For the text-containing cell, return its midpoint in (x, y) coordinate format. 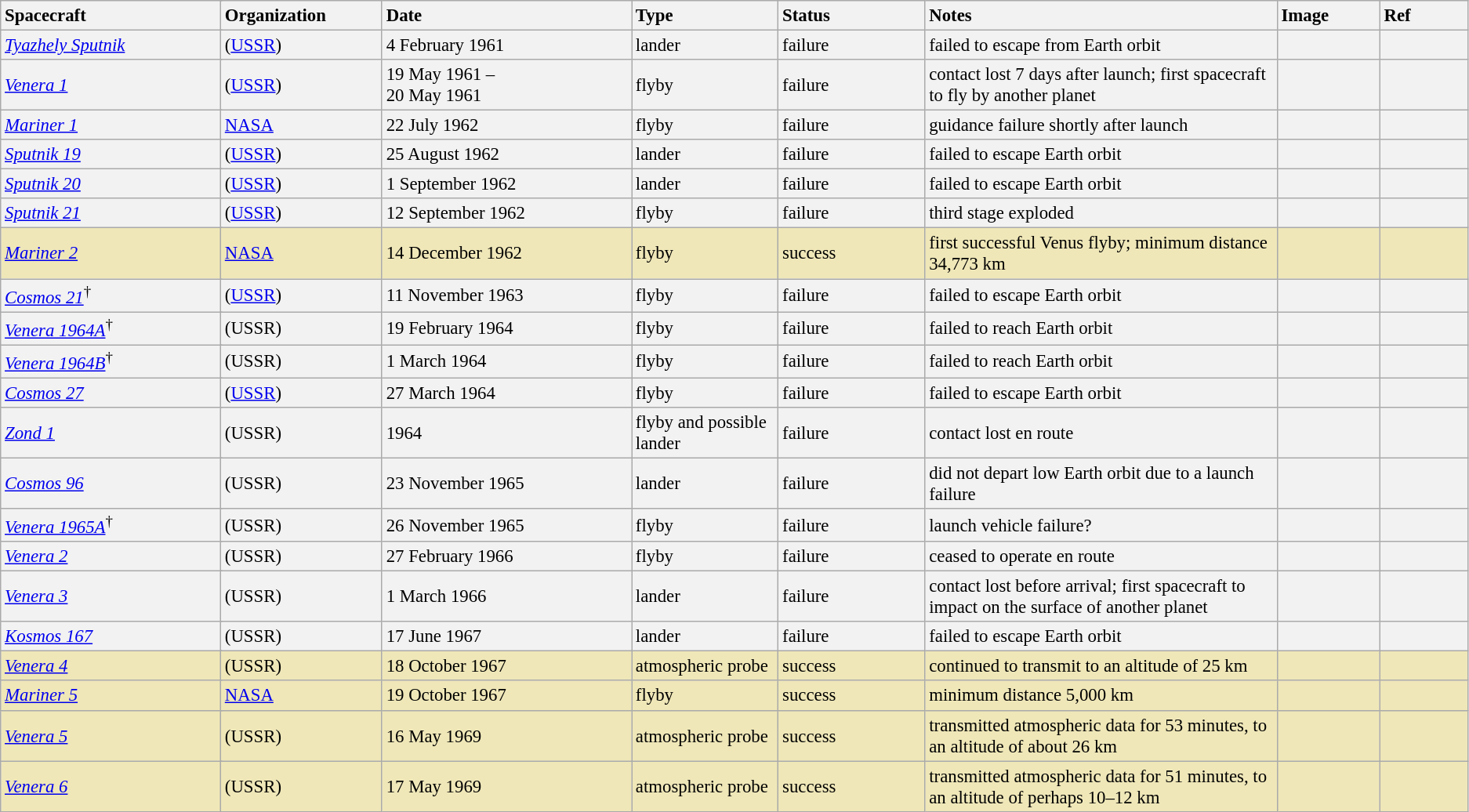
25 August 1962 (506, 154)
Notes (1101, 16)
launch vehicle failure? (1101, 525)
Image (1328, 16)
Cosmos 27 (111, 393)
Venera 2 (111, 556)
Kosmos 167 (111, 636)
transmitted atmospheric data for 53 minutes, to an altitude of about 26 km (1101, 735)
Zond 1 (111, 433)
Venera 1964B† (111, 361)
19 October 1967 (506, 696)
Ref (1424, 16)
27 February 1966 (506, 556)
minimum distance 5,000 km (1101, 696)
26 November 1965 (506, 525)
Sputnik 19 (111, 154)
12 September 1962 (506, 214)
23 November 1965 (506, 483)
did not depart low Earth orbit due to a launch failure (1101, 483)
continued to transmit to an altitude of 25 km (1101, 666)
4 February 1961 (506, 45)
first successful Venus flyby; minimum distance 34,773 km (1101, 254)
Sputnik 21 (111, 214)
17 June 1967 (506, 636)
Venera 3 (111, 597)
flyby and possible lander (705, 433)
1 September 1962 (506, 184)
third stage exploded (1101, 214)
11 November 1963 (506, 295)
Venera 1965A† (111, 525)
Sputnik 20 (111, 184)
1 March 1966 (506, 597)
Venera 6 (111, 787)
transmitted atmospheric data for 51 minutes, to an altitude of perhaps 10–12 km (1101, 787)
Cosmos 96 (111, 483)
19 May 1961 –20 May 1961 (506, 85)
ceased to operate en route (1101, 556)
Venera 4 (111, 666)
Tyazhely Sputnik (111, 45)
16 May 1969 (506, 735)
Mariner 2 (111, 254)
Cosmos 21† (111, 295)
19 February 1964 (506, 328)
Venera 1964A† (111, 328)
failed to escape from Earth orbit (1101, 45)
guidance failure shortly after launch (1101, 125)
Type (705, 16)
1 March 1964 (506, 361)
contact lost before arrival; first spacecraft to impact on the surface of another planet (1101, 597)
Mariner 1 (111, 125)
contact lost en route (1101, 433)
Venera 5 (111, 735)
contact lost 7 days after launch; first spacecraft to fly by another planet (1101, 85)
17 May 1969 (506, 787)
1964 (506, 433)
Date (506, 16)
Organization (302, 16)
18 October 1967 (506, 666)
Venera 1 (111, 85)
14 December 1962 (506, 254)
Mariner 5 (111, 696)
27 March 1964 (506, 393)
Spacecraft (111, 16)
Status (851, 16)
22 July 1962 (506, 125)
